Return (x, y) of the center of cell containing provided text 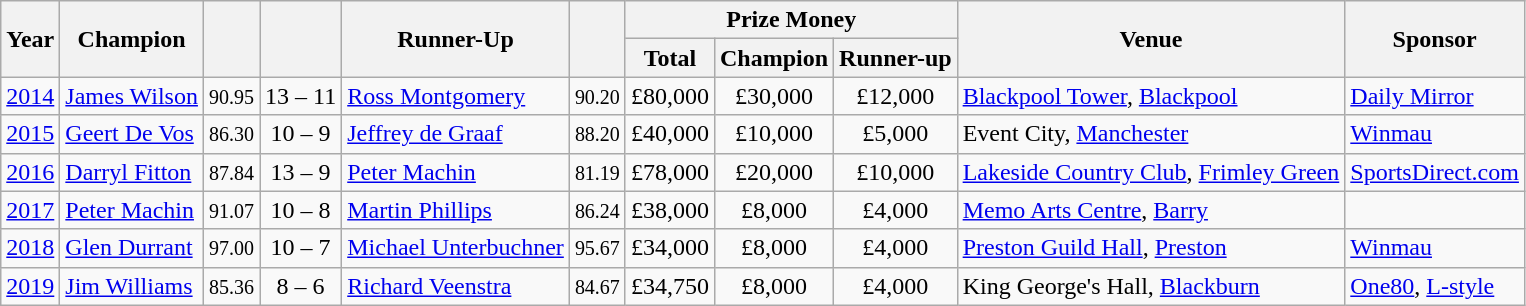
10 – 8 (301, 210)
Martin Phillips (456, 210)
Prize Money (791, 20)
95.67 (597, 248)
£12,000 (896, 96)
85.36 (231, 286)
Geert De Vos (132, 134)
13 – 9 (301, 172)
Sponsor (1435, 39)
James Wilson (132, 96)
Memo Arts Centre, Barry (1151, 210)
Runner-Up (456, 39)
8 – 6 (301, 286)
Lakeside Country Club, Frimley Green (1151, 172)
King George's Hall, Blackburn (1151, 286)
Darryl Fitton (132, 172)
£40,000 (670, 134)
2015 (30, 134)
Daily Mirror (1435, 96)
2019 (30, 286)
£20,000 (774, 172)
2018 (30, 248)
One80, L-style (1435, 286)
2017 (30, 210)
£34,000 (670, 248)
91.07 (231, 210)
SportsDirect.com (1435, 172)
87.84 (231, 172)
Jim Williams (132, 286)
Total (670, 58)
£34,750 (670, 286)
Glen Durrant (132, 248)
Blackpool Tower, Blackpool (1151, 96)
£80,000 (670, 96)
Preston Guild Hall, Preston (1151, 248)
84.67 (597, 286)
86.24 (597, 210)
Richard Veenstra (456, 286)
2016 (30, 172)
£38,000 (670, 210)
Jeffrey de Graaf (456, 134)
Year (30, 39)
88.20 (597, 134)
90.95 (231, 96)
Event City, Manchester (1151, 134)
Ross Montgomery (456, 96)
Runner-up (896, 58)
2014 (30, 96)
10 – 7 (301, 248)
86.30 (231, 134)
£5,000 (896, 134)
Venue (1151, 39)
13 – 11 (301, 96)
81.19 (597, 172)
£30,000 (774, 96)
97.00 (231, 248)
£78,000 (670, 172)
90.20 (597, 96)
Michael Unterbuchner (456, 248)
10 – 9 (301, 134)
